From the cell containing the given text, extract its center point as [x, y] coordinate. 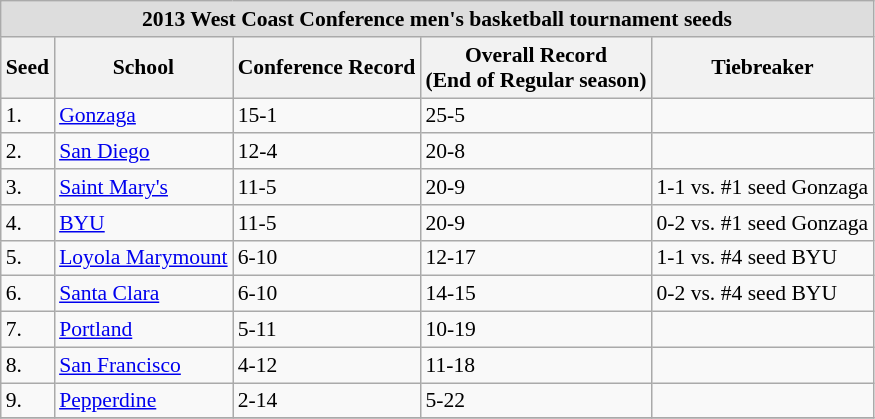
4. [28, 223]
1-1 vs. #1 seed Gonzaga [762, 187]
12-4 [327, 152]
School [144, 68]
12-17 [536, 258]
Loyola Marymount [144, 258]
BYU [144, 223]
San Francisco [144, 365]
Portland [144, 330]
10-19 [536, 330]
7. [28, 330]
14-15 [536, 294]
5-11 [327, 330]
0-2 vs. #4 seed BYU [762, 294]
20-8 [536, 152]
25-5 [536, 116]
15-1 [327, 116]
8. [28, 365]
2-14 [327, 401]
Overall Record (End of Regular season) [536, 68]
3. [28, 187]
11-18 [536, 365]
Saint Mary's [144, 187]
2013 West Coast Conference men's basketball tournament seeds [437, 19]
5. [28, 258]
Tiebreaker [762, 68]
6. [28, 294]
9. [28, 401]
Seed [28, 68]
5-22 [536, 401]
Conference Record [327, 68]
Santa Clara [144, 294]
1. [28, 116]
2. [28, 152]
1-1 vs. #4 seed BYU [762, 258]
4-12 [327, 365]
Gonzaga [144, 116]
Pepperdine [144, 401]
0-2 vs. #1 seed Gonzaga [762, 223]
San Diego [144, 152]
